Return (X, Y) of the center of cell containing provided text 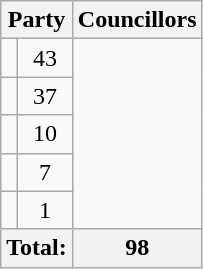
43 (45, 58)
7 (45, 172)
98 (137, 248)
1 (45, 210)
Party (37, 20)
10 (45, 134)
Total: (37, 248)
37 (45, 96)
Councillors (137, 20)
